Provide the (X, Y) coordinate of the cell's center where the given text is located.  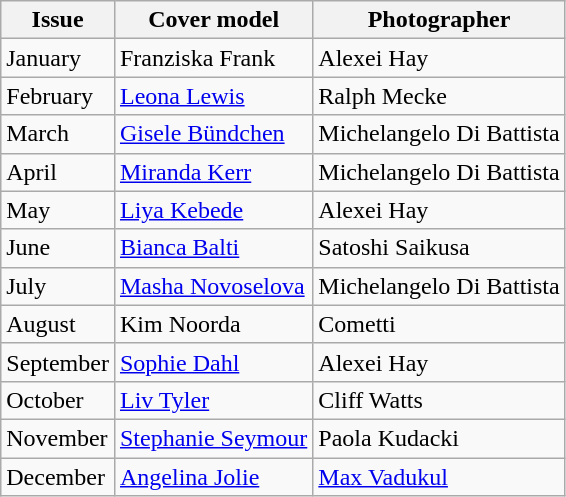
Gisele Bündchen (213, 134)
Masha Novoselova (213, 286)
March (58, 134)
August (58, 324)
January (58, 58)
Sophie Dahl (213, 362)
Photographer (439, 20)
Ralph Mecke (439, 96)
Leona Lewis (213, 96)
June (58, 248)
Max Vadukul (439, 477)
December (58, 477)
Liv Tyler (213, 400)
Paola Kudacki (439, 438)
February (58, 96)
April (58, 172)
Franziska Frank (213, 58)
Satoshi Saikusa (439, 248)
May (58, 210)
Angelina Jolie (213, 477)
November (58, 438)
Cliff Watts (439, 400)
Issue (58, 20)
September (58, 362)
Cometti (439, 324)
Cover model (213, 20)
October (58, 400)
Bianca Balti (213, 248)
Stephanie Seymour (213, 438)
Liya Kebede (213, 210)
Kim Noorda (213, 324)
July (58, 286)
Miranda Kerr (213, 172)
